Return the [x, y] coordinate for the center point of the cell that contains the specified text.  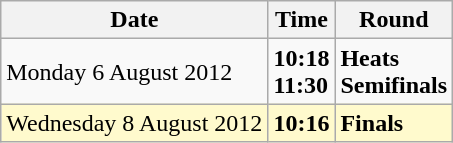
Monday 6 August 2012 [134, 72]
Finals [394, 123]
10:1811:30 [302, 72]
Time [302, 20]
HeatsSemifinals [394, 72]
Date [134, 20]
10:16 [302, 123]
Wednesday 8 August 2012 [134, 123]
Round [394, 20]
